Pinpoint the cell where the given text exists, returning its (X, Y) midpoint coordinate. 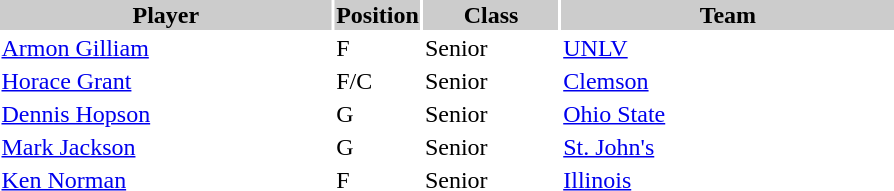
F (378, 48)
Team (728, 15)
Player (166, 15)
Ohio State (728, 114)
Armon Gilliam (166, 48)
St. John's (728, 147)
Mark Jackson (166, 147)
Dennis Hopson (166, 114)
Clemson (728, 81)
Class (490, 15)
UNLV (728, 48)
Position (378, 15)
Horace Grant (166, 81)
F/C (378, 81)
